Output the [x, y] coordinate of the center of the cell containing the given text.  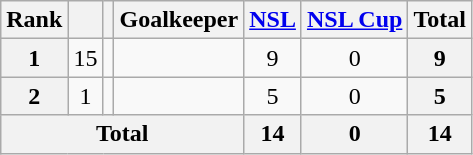
NSL [273, 20]
15 [86, 58]
NSL Cup [354, 20]
2 [34, 96]
Rank [34, 20]
Goalkeeper [179, 20]
